Output the (X, Y) coordinate of the center of the cell containing the given text.  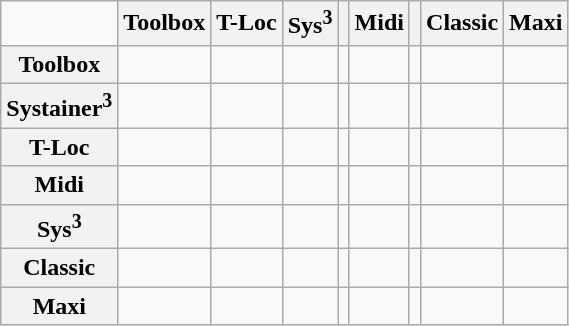
Systainer3 (60, 106)
